For the text-containing cell, return its midpoint in (x, y) coordinate format. 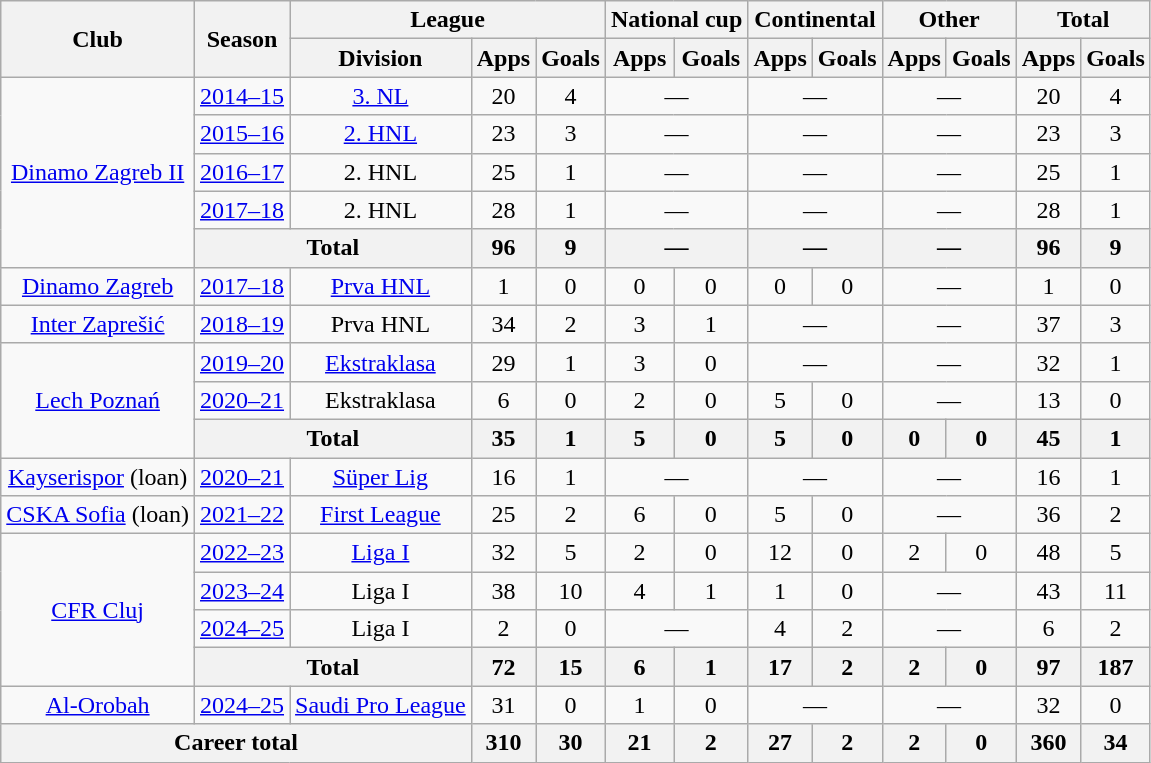
Other (949, 20)
2023–24 (242, 591)
31 (503, 705)
Club (98, 39)
30 (571, 743)
11 (1116, 591)
Season (242, 39)
35 (503, 438)
27 (780, 743)
15 (571, 667)
12 (780, 553)
17 (780, 667)
45 (1048, 438)
Inter Zaprešić (98, 324)
36 (1048, 515)
48 (1048, 553)
Lech Poznań (98, 400)
Al-Orobah (98, 705)
CFR Cluj (98, 610)
2015–16 (242, 134)
Continental (815, 20)
Career total (236, 743)
Süper Lig (381, 477)
CSKA Sofia (loan) (98, 515)
Division (381, 58)
First League (381, 515)
310 (503, 743)
Dinamo Zagreb (98, 286)
2021–22 (242, 515)
43 (1048, 591)
187 (1116, 667)
360 (1048, 743)
Dinamo Zagreb II (98, 172)
97 (1048, 667)
2022–23 (242, 553)
2014–15 (242, 96)
National cup (676, 20)
2019–20 (242, 362)
10 (571, 591)
League (448, 20)
Saudi Pro League (381, 705)
3. NL (381, 96)
2018–19 (242, 324)
72 (503, 667)
38 (503, 591)
37 (1048, 324)
2016–17 (242, 172)
21 (639, 743)
29 (503, 362)
13 (1048, 400)
Kayserispor (loan) (98, 477)
